Return the [X, Y] coordinate for the center point of the cell that contains the specified text.  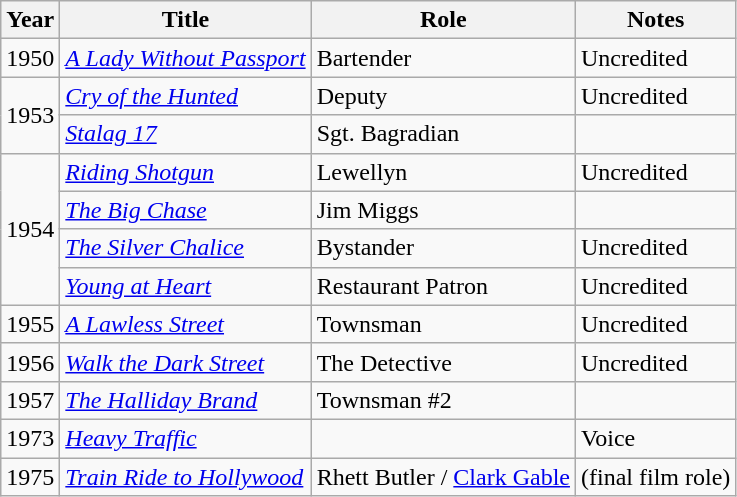
Heavy Traffic [186, 438]
1975 [30, 477]
1956 [30, 362]
Role [443, 20]
1954 [30, 229]
(final film role) [655, 477]
1950 [30, 58]
Train Ride to Hollywood [186, 477]
1957 [30, 400]
Cry of the Hunted [186, 96]
Townsman [443, 324]
A Lawless Street [186, 324]
Bystander [443, 248]
1955 [30, 324]
Stalag 17 [186, 134]
Walk the Dark Street [186, 362]
Deputy [443, 96]
The Detective [443, 362]
Bartender [443, 58]
Jim Miggs [443, 210]
A Lady Without Passport [186, 58]
Voice [655, 438]
Rhett Butler / Clark Gable [443, 477]
Sgt. Bagradian [443, 134]
Notes [655, 20]
Year [30, 20]
Title [186, 20]
Restaurant Patron [443, 286]
1953 [30, 115]
Townsman #2 [443, 400]
The Big Chase [186, 210]
Young at Heart [186, 286]
The Halliday Brand [186, 400]
1973 [30, 438]
The Silver Chalice [186, 248]
Lewellyn [443, 172]
Riding Shotgun [186, 172]
